Scan for the cell matching the given text and deliver its (x, y) coordinate at center. 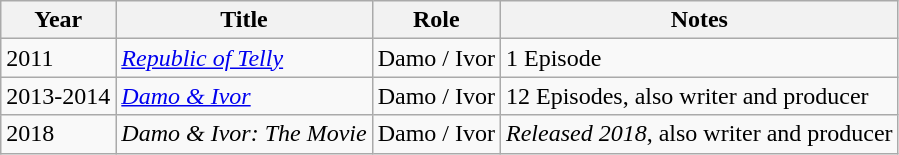
2011 (58, 58)
Title (244, 20)
1 Episode (700, 58)
12 Episodes, also writer and producer (700, 96)
Year (58, 20)
Damo & Ivor: The Movie (244, 134)
Notes (700, 20)
Released 2018, also writer and producer (700, 134)
2018 (58, 134)
2013-2014 (58, 96)
Republic of Telly (244, 58)
Damo & Ivor (244, 96)
Role (436, 20)
